Pinpoint the cell where the given text exists, returning its (x, y) midpoint coordinate. 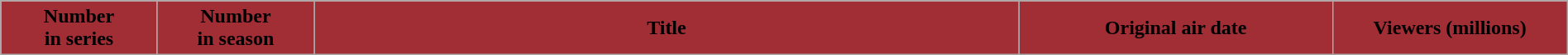
Numberin season (235, 28)
Original air date (1176, 28)
Viewers (millions) (1450, 28)
Numberin series (79, 28)
Title (667, 28)
